Determine the (x, y) coordinate at the center of the cell enclosing the given text.  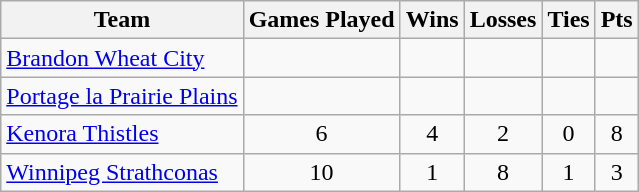
3 (616, 172)
0 (568, 134)
Losses (503, 20)
Brandon Wheat City (122, 58)
4 (432, 134)
Winnipeg Strathconas (122, 172)
Games Played (322, 20)
Wins (432, 20)
Portage la Prairie Plains (122, 96)
Kenora Thistles (122, 134)
2 (503, 134)
Team (122, 20)
6 (322, 134)
Ties (568, 20)
10 (322, 172)
Pts (616, 20)
